Identify which cell holds the provided text, then report its (x, y) central coordinate. 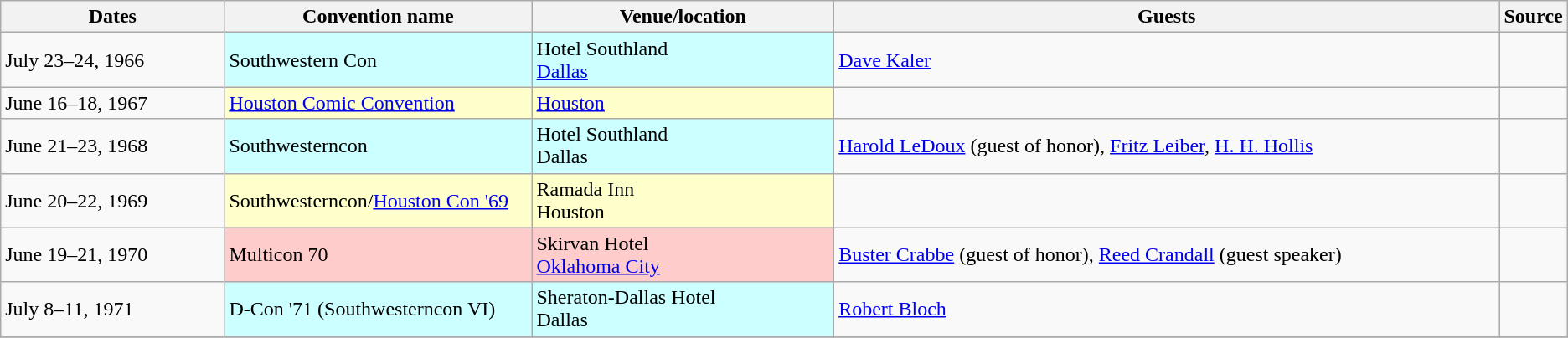
Ramada InnHouston (683, 201)
June 19–21, 1970 (112, 254)
D-Con '71 (Southwesterncon VI) (379, 310)
Convention name (379, 17)
Guests (1167, 17)
June 16–18, 1967 (112, 103)
Dave Kaler (1167, 60)
Houston (683, 103)
Source (1533, 17)
Harold LeDoux (guest of honor), Fritz Leiber, H. H. Hollis (1167, 146)
July 23–24, 1966 (112, 60)
Houston Comic Convention (379, 103)
June 21–23, 1968 (112, 146)
June 20–22, 1969 (112, 201)
Southwesterncon/Houston Con '69 (379, 201)
Skirvan HotelOklahoma City (683, 254)
Buster Crabbe (guest of honor), Reed Crandall (guest speaker) (1167, 254)
Venue/location (683, 17)
Sheraton-Dallas Hotel Dallas (683, 310)
Robert Bloch (1167, 310)
Southwesterncon (379, 146)
Dates (112, 17)
July 8–11, 1971 (112, 310)
Multicon 70 (379, 254)
Southwestern Con (379, 60)
